Return [X, Y] of the center of cell containing provided text 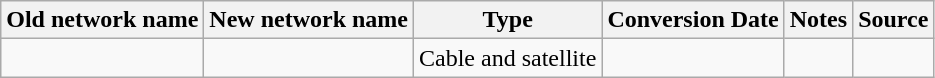
Conversion Date [693, 20]
Cable and satellite [508, 58]
Type [508, 20]
Notes [818, 20]
Old network name [102, 20]
Source [894, 20]
New network name [309, 20]
